Output the [x, y] coordinate of the center of the cell containing the given text.  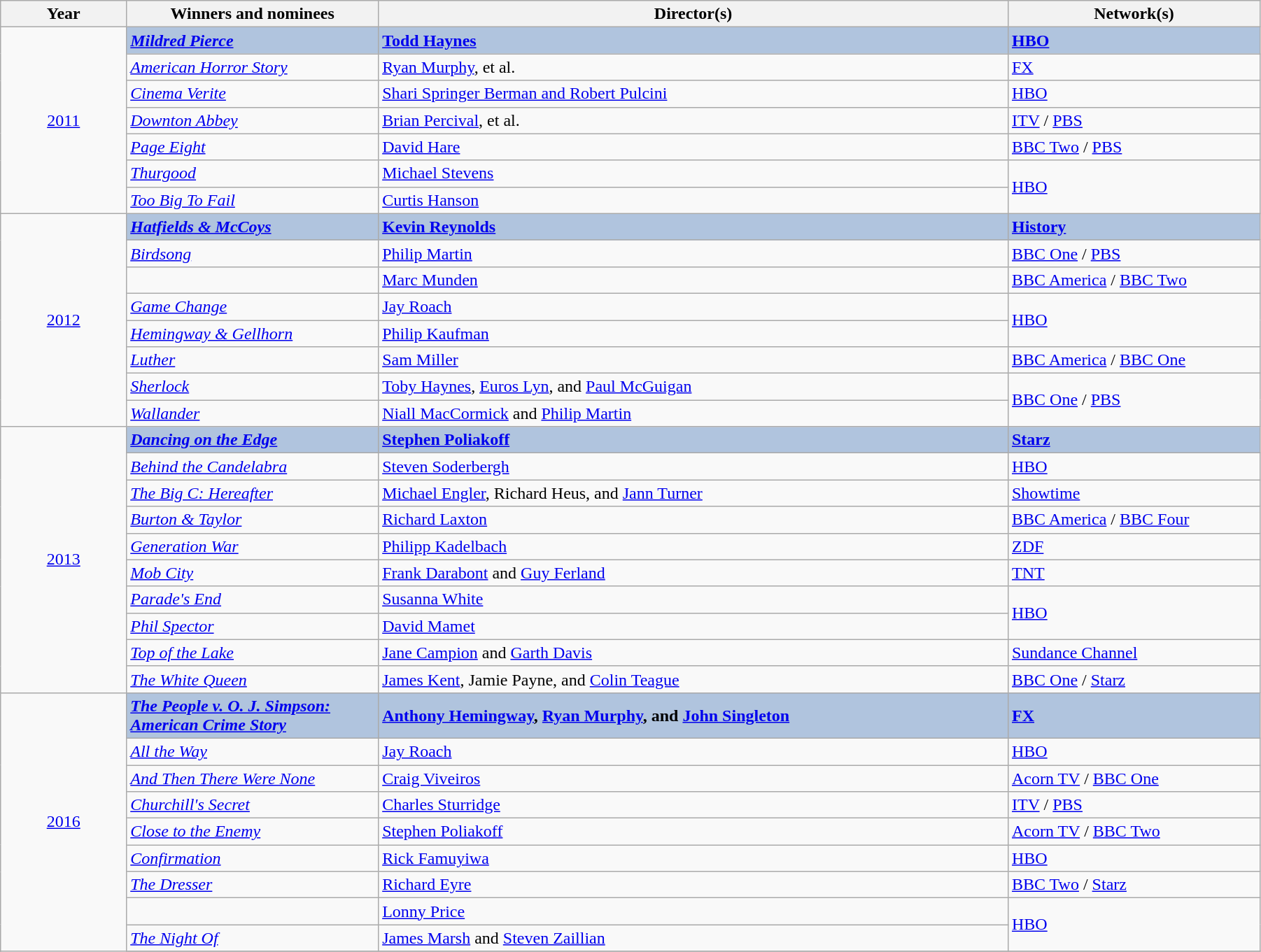
Downton Abbey [253, 120]
BBC America / BBC Two [1134, 280]
2016 [64, 822]
Hemingway & Gellhorn [253, 334]
Steven Soderbergh [693, 467]
Toby Haynes, Euros Lyn, and Paul McGuigan [693, 387]
Year [64, 14]
2013 [64, 560]
The People v. O. J. Simpson: American Crime Story [253, 715]
Top of the Lake [253, 653]
Philipp Kadelbach [693, 546]
American Horror Story [253, 67]
Richard Laxton [693, 520]
Sherlock [253, 387]
Page Eight [253, 147]
Phil Spector [253, 626]
Philip Martin [693, 253]
BBC One / Starz [1134, 679]
All the Way [253, 751]
James Marsh and Steven Zaillian [693, 938]
Shari Springer Berman and Robert Pulcini [693, 94]
Niall MacCormick and Philip Martin [693, 413]
James Kent, Jamie Payne, and Colin Teague [693, 679]
Rick Famuyiwa [693, 858]
Sundance Channel [1134, 653]
Kevin Reynolds [693, 227]
Cinema Verite [253, 94]
Luther [253, 360]
Network(s) [1134, 14]
Winners and nominees [253, 14]
Anthony Hemingway, Ryan Murphy, and John Singleton [693, 715]
BBC Two / Starz [1134, 885]
History [1134, 227]
Philip Kaufman [693, 334]
Confirmation [253, 858]
Brian Percival, et al. [693, 120]
David Hare [693, 147]
Michael Engler, Richard Heus, and Jann Turner [693, 493]
Thurgood [253, 173]
Richard Eyre [693, 885]
Ryan Murphy, et al. [693, 67]
Starz [1134, 440]
Jane Campion and Garth Davis [693, 653]
The Big C: Hereafter [253, 493]
Dancing on the Edge [253, 440]
Charles Sturridge [693, 805]
Showtime [1134, 493]
TNT [1134, 573]
BBC Two / PBS [1134, 147]
Sam Miller [693, 360]
Behind the Candelabra [253, 467]
Hatfields & McCoys [253, 227]
Michael Stevens [693, 173]
Craig Viveiros [693, 779]
Wallander [253, 413]
The White Queen [253, 679]
Acorn TV / BBC Two [1134, 832]
And Then There Were None [253, 779]
David Mamet [693, 626]
Director(s) [693, 14]
Mob City [253, 573]
Acorn TV / BBC One [1134, 779]
Close to the Enemy [253, 832]
Marc Munden [693, 280]
Generation War [253, 546]
Birdsong [253, 253]
Game Change [253, 306]
The Night Of [253, 938]
Mildred Pierce [253, 41]
Churchill's Secret [253, 805]
Todd Haynes [693, 41]
ZDF [1134, 546]
Burton & Taylor [253, 520]
2012 [64, 320]
Too Big To Fail [253, 200]
BBC America / BBC One [1134, 360]
2011 [64, 120]
Curtis Hanson [693, 200]
Susanna White [693, 599]
BBC America / BBC Four [1134, 520]
Frank Darabont and Guy Ferland [693, 573]
Parade's End [253, 599]
Lonny Price [693, 911]
The Dresser [253, 885]
